Provide the [x, y] coordinate of the cell's center where the given text is located.  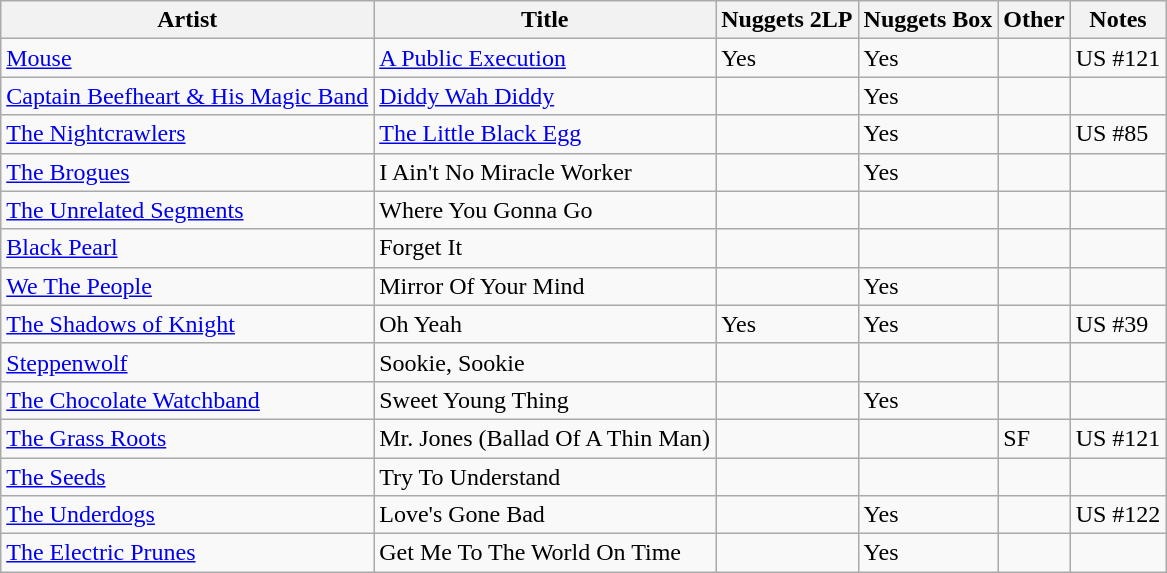
Artist [188, 20]
Steppenwolf [188, 362]
We The People [188, 286]
The Underdogs [188, 515]
The Shadows of Knight [188, 324]
The Nightcrawlers [188, 134]
Mouse [188, 58]
The Unrelated Segments [188, 210]
The Grass Roots [188, 438]
Nuggets 2LP [787, 20]
Forget It [545, 248]
SF [1034, 438]
US #39 [1118, 324]
Captain Beefheart & His Magic Band [188, 96]
The Brogues [188, 172]
Sookie, Sookie [545, 362]
The Little Black Egg [545, 134]
Get Me To The World On Time [545, 553]
The Seeds [188, 477]
Try To Understand [545, 477]
Mirror Of Your Mind [545, 286]
US #85 [1118, 134]
The Chocolate Watchband [188, 400]
Sweet Young Thing [545, 400]
US #122 [1118, 515]
I Ain't No Miracle Worker [545, 172]
Love's Gone Bad [545, 515]
The Electric Prunes [188, 553]
Notes [1118, 20]
Other [1034, 20]
Title [545, 20]
Nuggets Box [928, 20]
Where You Gonna Go [545, 210]
Black Pearl [188, 248]
Diddy Wah Diddy [545, 96]
Mr. Jones (Ballad Of A Thin Man) [545, 438]
A Public Execution [545, 58]
Oh Yeah [545, 324]
